Pinpoint the cell where the given text exists, returning its [X, Y] midpoint coordinate. 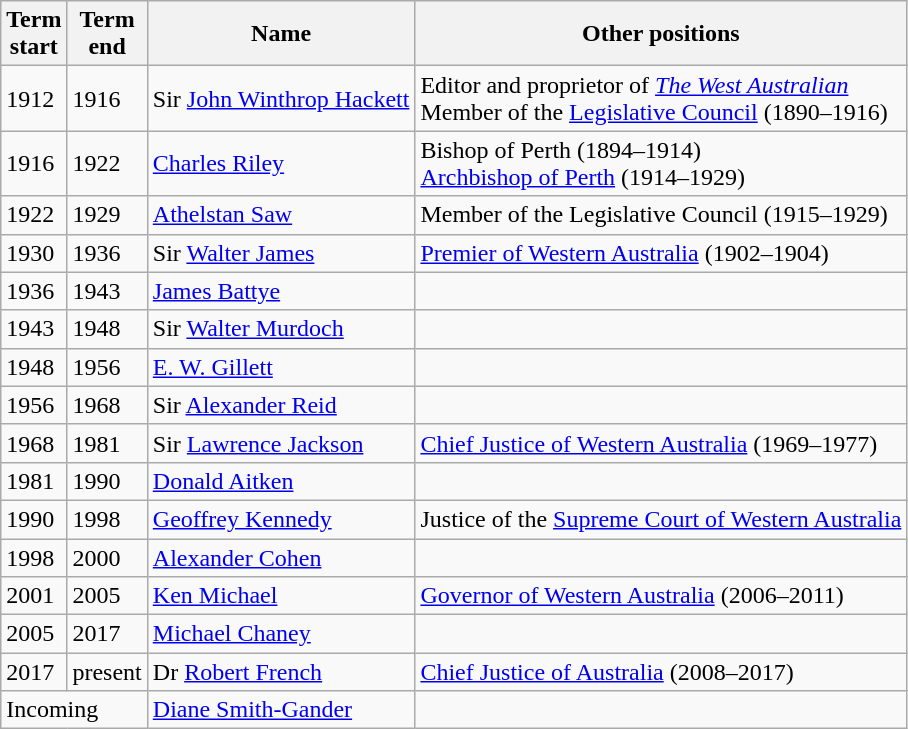
Justice of the Supreme Court of Western Australia [661, 519]
Sir Alexander Reid [281, 405]
Charles Riley [281, 164]
1930 [34, 253]
Donald Aitken [281, 481]
Sir Walter Murdoch [281, 329]
Name [281, 34]
Chief Justice of Australia (2008–2017) [661, 672]
James Battye [281, 291]
Chief Justice of Western Australia (1969–1977) [661, 443]
1912 [34, 98]
E. W. Gillett [281, 367]
Michael Chaney [281, 634]
Bishop of Perth (1894–1914)Archbishop of Perth (1914–1929) [661, 164]
Incoming [74, 710]
present [107, 672]
Premier of Western Australia (1902–1904) [661, 253]
1929 [107, 215]
Sir Walter James [281, 253]
Geoffrey Kennedy [281, 519]
Other positions [661, 34]
Sir Lawrence Jackson [281, 443]
Editor and proprietor of The West AustralianMember of the Legislative Council (1890–1916) [661, 98]
Diane Smith-Gander [281, 710]
Alexander Cohen [281, 557]
Termstart [34, 34]
Sir John Winthrop Hackett [281, 98]
Termend [107, 34]
Athelstan Saw [281, 215]
Governor of Western Australia (2006–2011) [661, 596]
2000 [107, 557]
Ken Michael [281, 596]
2001 [34, 596]
Dr Robert French [281, 672]
Member of the Legislative Council (1915–1929) [661, 215]
